Locate the cell with the specified text and output its (X, Y) center coordinate. 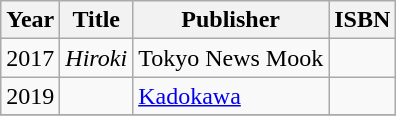
ISBN (362, 20)
Tokyo News Mook (231, 58)
Hiroki (96, 58)
2017 (30, 58)
Publisher (231, 20)
Title (96, 20)
2019 (30, 96)
Kadokawa (231, 96)
Year (30, 20)
